Pinpoint the cell where the given text exists, returning its [X, Y] midpoint coordinate. 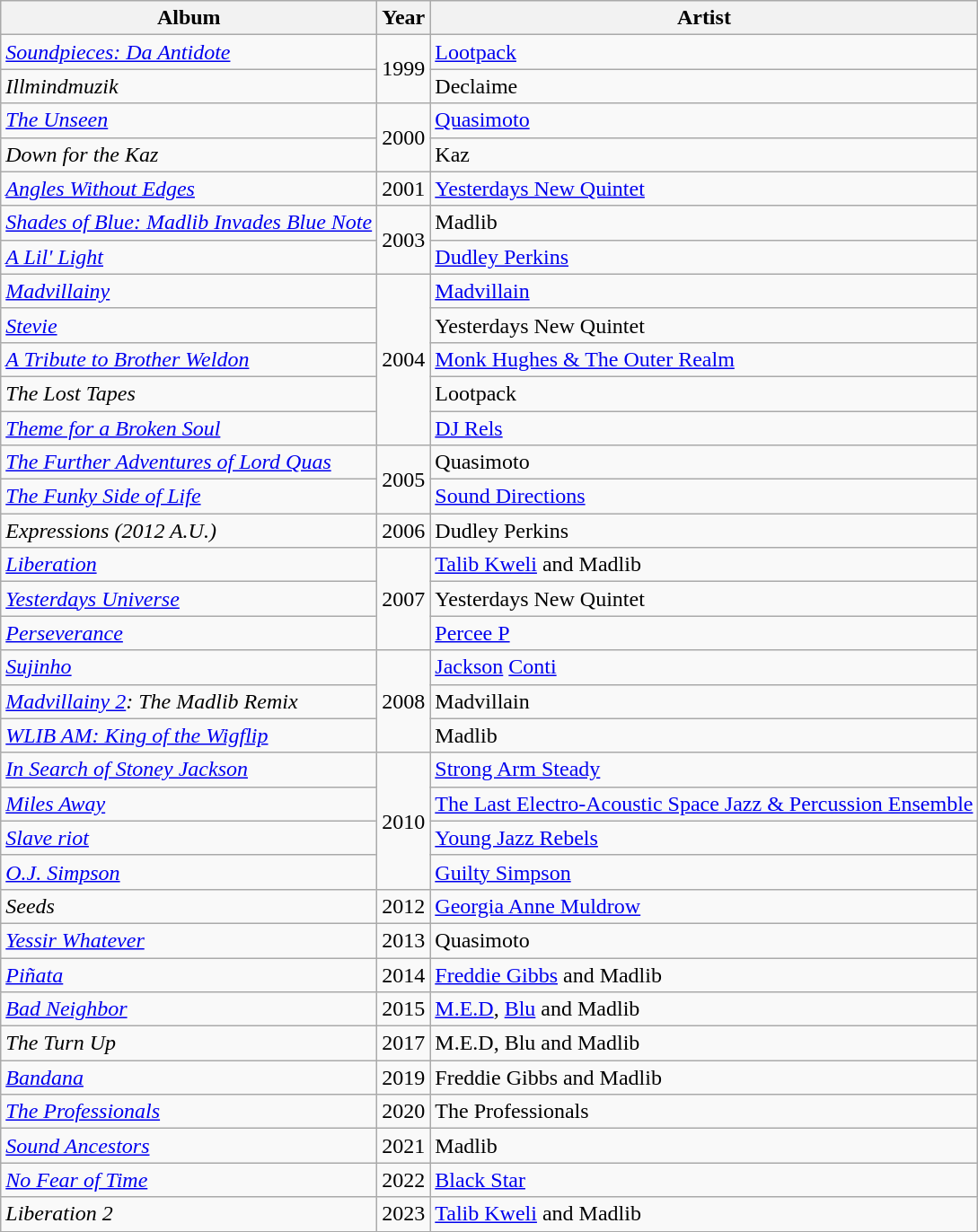
The Funky Side of Life [189, 497]
Black Star [704, 1180]
2005 [404, 480]
2020 [404, 1112]
Bad Neighbor [189, 1009]
Artist [704, 18]
Declaime [704, 86]
1999 [404, 69]
Liberation 2 [189, 1214]
Madvillainy [189, 291]
2000 [404, 137]
Soundpieces: Da Antidote [189, 52]
O.J. Simpson [189, 872]
Illmindmuzik [189, 86]
Album [189, 18]
A Tribute to Brother Weldon [189, 359]
2022 [404, 1180]
2015 [404, 1009]
Liberation [189, 565]
Georgia Anne Muldrow [704, 906]
Jackson Conti [704, 667]
2014 [404, 974]
Stevie [189, 325]
Yesterdays Universe [189, 599]
Bandana [189, 1078]
Miles Away [189, 804]
Down for the Kaz [189, 154]
Shades of Blue: Madlib Invades Blue Note [189, 223]
2013 [404, 940]
2017 [404, 1043]
Guilty Simpson [704, 872]
The Turn Up [189, 1043]
2006 [404, 531]
Angles Without Edges [189, 189]
2003 [404, 240]
2012 [404, 906]
2007 [404, 599]
The Lost Tapes [189, 393]
No Fear of Time [189, 1180]
Yessir Whatever [189, 940]
DJ Rels [704, 428]
Expressions (2012 A.U.) [189, 531]
2021 [404, 1146]
Sound Directions [704, 497]
2004 [404, 359]
Perseverance [189, 633]
Year [404, 18]
A Lil' Light [189, 257]
2010 [404, 821]
Sujinho [189, 667]
2019 [404, 1078]
2001 [404, 189]
Madvillainy 2: The Madlib Remix [189, 701]
In Search of Stoney Jackson [189, 770]
Seeds [189, 906]
Strong Arm Steady [704, 770]
The Last Electro-Acoustic Space Jazz & Percussion Ensemble [704, 804]
Percee P [704, 633]
Kaz [704, 154]
The Unseen [189, 120]
Theme for a Broken Soul [189, 428]
WLIB AM: King of the Wigflip [189, 735]
2023 [404, 1214]
Piñata [189, 974]
The Further Adventures of Lord Quas [189, 462]
Sound Ancestors [189, 1146]
Young Jazz Rebels [704, 838]
Slave riot [189, 838]
2008 [404, 701]
Monk Hughes & The Outer Realm [704, 359]
